For the text-containing cell, return its midpoint in [X, Y] coordinate format. 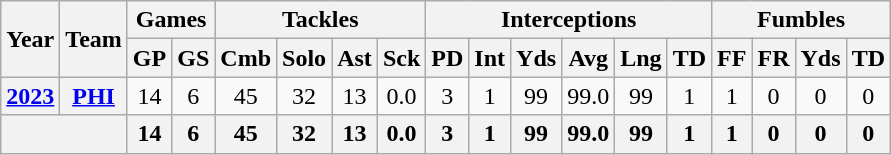
Int [490, 58]
FR [774, 58]
Sck [401, 58]
Tackles [320, 20]
PHI [94, 96]
GS [194, 58]
Fumbles [802, 20]
Ast [355, 58]
PD [448, 58]
GP [149, 58]
Year [30, 39]
Lng [641, 58]
Games [170, 20]
Cmb [246, 58]
Avg [588, 58]
Team [94, 39]
Solo [304, 58]
2023 [30, 96]
FF [732, 58]
Interceptions [569, 20]
